From the cell containing the given text, extract its center point as [x, y] coordinate. 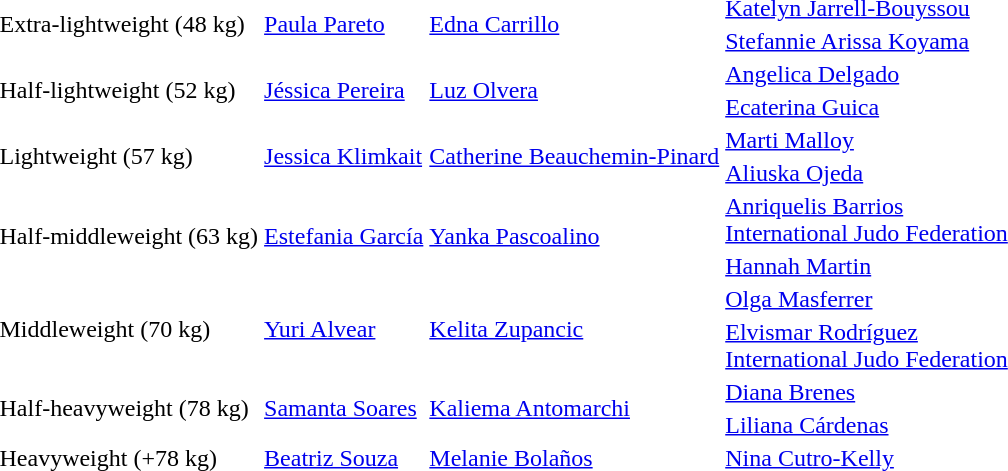
Jessica Klimkait [344, 156]
Kaliema Antomarchi [574, 408]
Estefania García [344, 236]
Jéssica Pereira [344, 90]
Kelita Zupancic [574, 329]
Luz Olvera [574, 90]
Yuri Alvear [344, 329]
Catherine Beauchemin-Pinard [574, 156]
Yanka Pascoalino [574, 236]
Samanta Soares [344, 408]
